Search for the cell housing the specified text and yield its [X, Y] center coordinate. 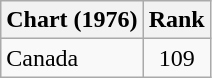
Canada [72, 58]
Chart (1976) [72, 20]
109 [176, 58]
Rank [176, 20]
